Output the (X, Y) coordinate of the center of the cell containing the given text.  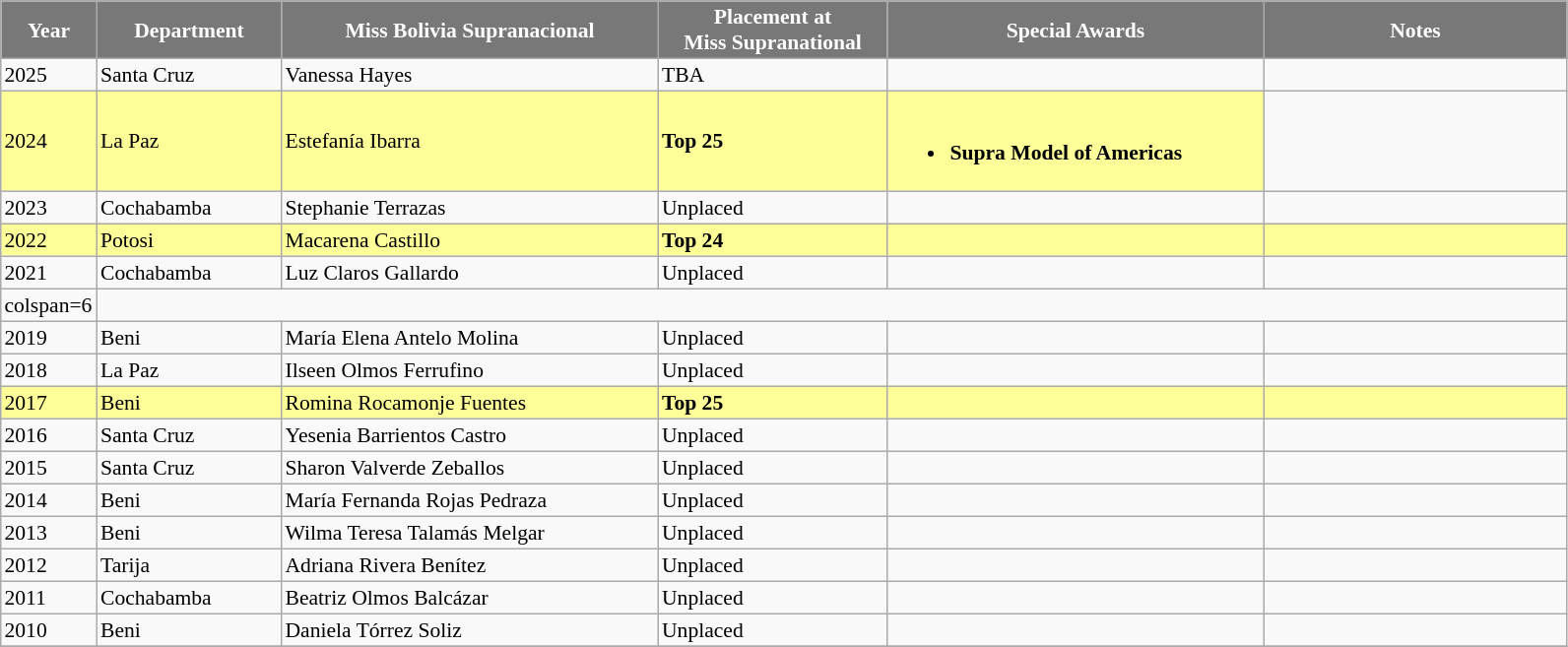
2018 (49, 370)
2011 (49, 597)
Vanessa Hayes (470, 75)
Luz Claros Gallardo (470, 272)
2022 (49, 240)
Romina Rocamonje Fuentes (470, 402)
Adriana Rivera Benítez (470, 565)
Special Awards (1076, 30)
Notes (1415, 30)
Daniela Tórrez Soliz (470, 630)
2024 (49, 141)
2010 (49, 630)
2019 (49, 337)
Potosi (189, 240)
2012 (49, 565)
2021 (49, 272)
Top 24 (772, 240)
2014 (49, 500)
colspan=6 (49, 305)
2013 (49, 532)
Placement atMiss Supranational (772, 30)
María Elena Antelo Molina (470, 337)
Wilma Teresa Talamás Melgar (470, 532)
Tarija (189, 565)
2017 (49, 402)
Department (189, 30)
Miss Bolivia Supranacional (470, 30)
2015 (49, 467)
2025 (49, 75)
2016 (49, 435)
2023 (49, 207)
Yesenia Barrientos Castro (470, 435)
Macarena Castillo (470, 240)
Supra Model of Americas (1076, 141)
Year (49, 30)
TBA (772, 75)
Beatriz Olmos Balcázar (470, 597)
Ilseen Olmos Ferrufino (470, 370)
Estefanía Ibarra (470, 141)
María Fernanda Rojas Pedraza (470, 500)
Sharon Valverde Zeballos (470, 467)
Stephanie Terrazas (470, 207)
